For the text-containing cell, return its midpoint in [X, Y] coordinate format. 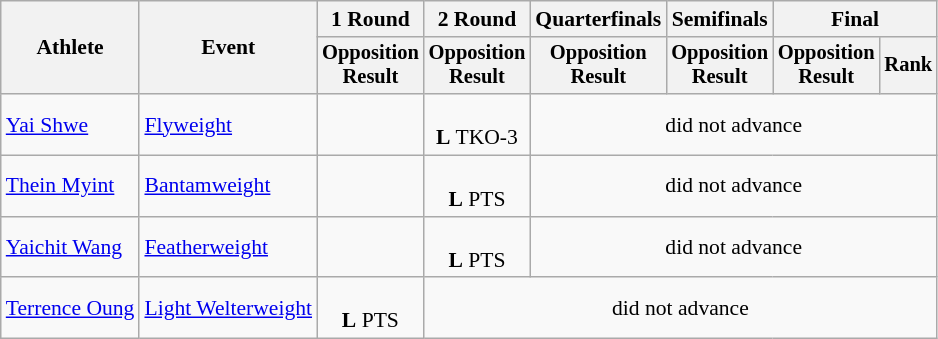
Event [228, 48]
Flyweight [228, 124]
Thein Myint [70, 186]
Final [855, 19]
Light Welterweight [228, 308]
Semifinals [720, 19]
1 Round [370, 19]
Bantamweight [228, 186]
L TKO-3 [478, 124]
Terrence Oung [70, 308]
Featherweight [228, 248]
Athlete [70, 48]
2 Round [478, 19]
Yai Shwe [70, 124]
Quarterfinals [598, 19]
Yaichit Wang [70, 248]
Rank [908, 66]
